Return (X, Y) of the center of cell containing provided text 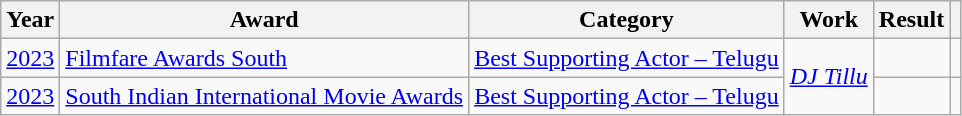
Year (30, 20)
Result (911, 20)
Category (627, 20)
DJ Tillu (828, 77)
Work (828, 20)
Award (264, 20)
Filmfare Awards South (264, 58)
South Indian International Movie Awards (264, 96)
